Locate the cell with the specified text and output its (x, y) center coordinate. 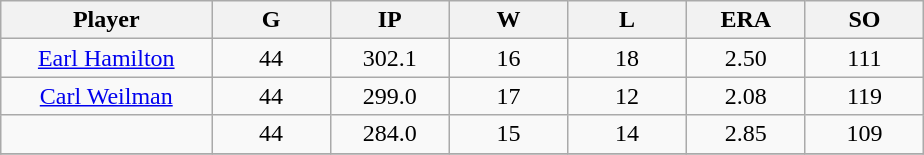
Carl Weilman (106, 96)
IP (390, 20)
16 (508, 58)
284.0 (390, 134)
L (628, 20)
14 (628, 134)
111 (864, 58)
15 (508, 134)
17 (508, 96)
2.85 (746, 134)
2.50 (746, 58)
12 (628, 96)
302.1 (390, 58)
SO (864, 20)
109 (864, 134)
W (508, 20)
ERA (746, 20)
G (272, 20)
Player (106, 20)
119 (864, 96)
2.08 (746, 96)
18 (628, 58)
Earl Hamilton (106, 58)
299.0 (390, 96)
